Return [X, Y] of the center of cell containing provided text 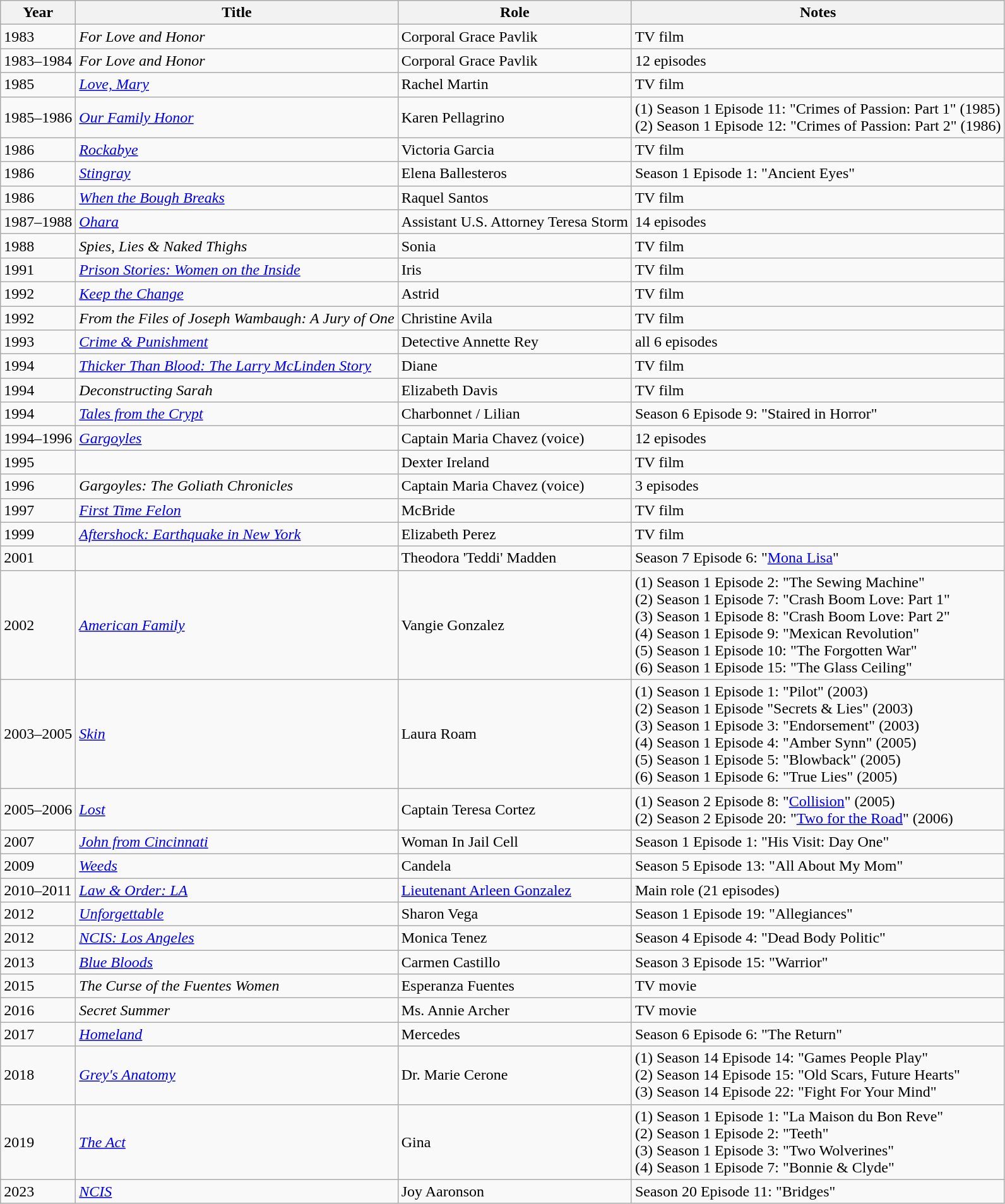
NCIS: Los Angeles [237, 938]
Iris [514, 270]
Ohara [237, 222]
Season 1 Episode 1: "His Visit: Day One" [818, 842]
2019 [38, 1141]
First Time Felon [237, 510]
Season 6 Episode 9: "Staired in Horror" [818, 414]
Season 20 Episode 11: "Bridges" [818, 1191]
Sharon Vega [514, 914]
(1) Season 1 Episode 11: "Crimes of Passion: Part 1" (1985)(2) Season 1 Episode 12: "Crimes of Passion: Part 2" (1986) [818, 117]
Dr. Marie Cerone [514, 1075]
Dexter Ireland [514, 462]
Joy Aaronson [514, 1191]
1994–1996 [38, 438]
Gina [514, 1141]
Grey's Anatomy [237, 1075]
1991 [38, 270]
2002 [38, 625]
2005–2006 [38, 809]
Thicker Than Blood: The Larry McLinden Story [237, 366]
Year [38, 13]
Theodora 'Teddi' Madden [514, 558]
Tales from the Crypt [237, 414]
Victoria Garcia [514, 150]
Role [514, 13]
Elena Ballesteros [514, 174]
Skin [237, 734]
Notes [818, 13]
Elizabeth Perez [514, 534]
The Act [237, 1141]
McBride [514, 510]
2003–2005 [38, 734]
1983–1984 [38, 61]
Rockabye [237, 150]
14 episodes [818, 222]
American Family [237, 625]
Diane [514, 366]
1987–1988 [38, 222]
Captain Teresa Cortez [514, 809]
Season 1 Episode 1: "Ancient Eyes" [818, 174]
2016 [38, 1010]
Season 3 Episode 15: "Warrior" [818, 962]
Lost [237, 809]
Gargoyles: The Goliath Chronicles [237, 486]
Law & Order: LA [237, 890]
Deconstructing Sarah [237, 390]
2023 [38, 1191]
Candela [514, 866]
Esperanza Fuentes [514, 986]
2009 [38, 866]
1993 [38, 342]
Secret Summer [237, 1010]
1995 [38, 462]
1996 [38, 486]
Homeland [237, 1034]
Raquel Santos [514, 198]
Karen Pellagrino [514, 117]
Lieutenant Arleen Gonzalez [514, 890]
John from Cincinnati [237, 842]
Title [237, 13]
Our Family Honor [237, 117]
1999 [38, 534]
Season 6 Episode 6: "The Return" [818, 1034]
Season 7 Episode 6: "Mona Lisa" [818, 558]
all 6 episodes [818, 342]
Aftershock: Earthquake in New York [237, 534]
2017 [38, 1034]
Love, Mary [237, 85]
Unforgettable [237, 914]
Assistant U.S. Attorney Teresa Storm [514, 222]
Stingray [237, 174]
1997 [38, 510]
The Curse of the Fuentes Women [237, 986]
Season 1 Episode 19: "Allegiances" [818, 914]
Spies, Lies & Naked Thighs [237, 246]
2007 [38, 842]
1985–1986 [38, 117]
Crime & Punishment [237, 342]
1983 [38, 37]
Detective Annette Rey [514, 342]
2010–2011 [38, 890]
Astrid [514, 294]
Monica Tenez [514, 938]
Charbonnet / Lilian [514, 414]
Keep the Change [237, 294]
2013 [38, 962]
(1) Season 14 Episode 14: "Games People Play"(2) Season 14 Episode 15: "Old Scars, Future Hearts"(3) Season 14 Episode 22: "Fight For Your Mind" [818, 1075]
Season 5 Episode 13: "All About My Mom" [818, 866]
2018 [38, 1075]
Season 4 Episode 4: "Dead Body Politic" [818, 938]
Carmen Castillo [514, 962]
NCIS [237, 1191]
Mercedes [514, 1034]
Sonia [514, 246]
Rachel Martin [514, 85]
Prison Stories: Women on the Inside [237, 270]
Blue Bloods [237, 962]
2015 [38, 986]
Weeds [237, 866]
Ms. Annie Archer [514, 1010]
Laura Roam [514, 734]
Woman In Jail Cell [514, 842]
3 episodes [818, 486]
2001 [38, 558]
When the Bough Breaks [237, 198]
Christine Avila [514, 318]
From the Files of Joseph Wambaugh: A Jury of One [237, 318]
1988 [38, 246]
Vangie Gonzalez [514, 625]
(1) Season 2 Episode 8: "Collision" (2005)(2) Season 2 Episode 20: "Two for the Road" (2006) [818, 809]
Gargoyles [237, 438]
1985 [38, 85]
Elizabeth Davis [514, 390]
Main role (21 episodes) [818, 890]
